Search for the cell housing the specified text and yield its (X, Y) center coordinate. 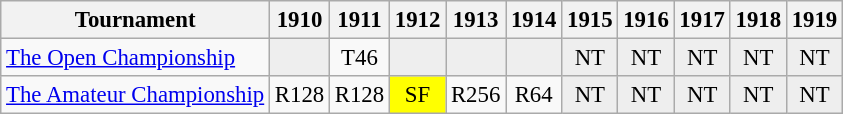
T46 (359, 58)
R256 (476, 95)
1913 (476, 20)
1915 (590, 20)
1911 (359, 20)
1912 (417, 20)
Tournament (136, 20)
1916 (646, 20)
1914 (534, 20)
1919 (814, 20)
SF (417, 95)
1917 (702, 20)
1918 (758, 20)
R64 (534, 95)
1910 (300, 20)
The Amateur Championship (136, 95)
The Open Championship (136, 58)
